For the text-containing cell, return its midpoint in (x, y) coordinate format. 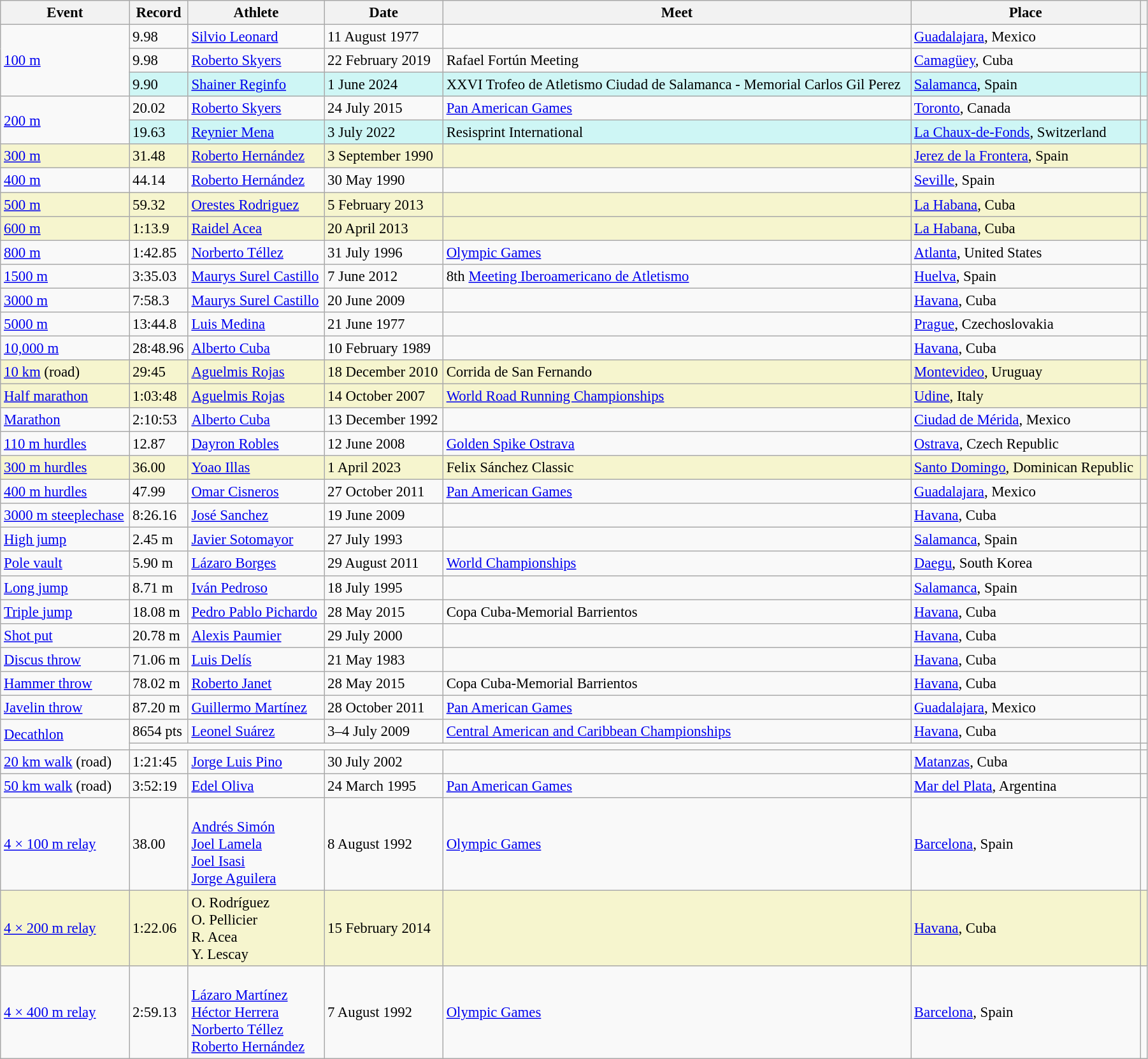
20.02 (159, 108)
Luis Delís (256, 659)
Mar del Plata, Argentina (1026, 786)
8.71 m (159, 587)
Alexis Paumier (256, 635)
Prague, Czechoslovakia (1026, 324)
O. RodríguezO. PellicierR. AceaY. Lescay (256, 929)
La Chaux-de-Fonds, Switzerland (1026, 133)
12.87 (159, 444)
World Championships (677, 564)
Ciudad de Mérida, Mexico (1026, 420)
High jump (65, 540)
Raidel Acea (256, 228)
Seville, Spain (1026, 180)
2:10:53 (159, 420)
800 m (65, 252)
Ostrava, Czech Republic (1026, 444)
36.00 (159, 468)
Andrés SimónJoel LamelaJoel IsasiJorge Aguilera (256, 844)
4 × 200 m relay (65, 929)
30 May 1990 (384, 180)
59.32 (159, 205)
Luis Medina (256, 324)
31 July 1996 (384, 252)
Jerez de la Frontera, Spain (1026, 156)
Omar Cisneros (256, 492)
14 October 2007 (384, 396)
Half marathon (65, 396)
400 m hurdles (65, 492)
1500 m (65, 276)
Montevideo, Uruguay (1026, 372)
5.90 m (159, 564)
71.06 m (159, 659)
Javelin throw (65, 707)
8 August 1992 (384, 844)
4 × 400 m relay (65, 1012)
Matanzas, Cuba (1026, 762)
9.90 (159, 85)
300 m hurdles (65, 468)
27 October 2011 (384, 492)
18 December 2010 (384, 372)
Guillermo Martínez (256, 707)
Yoao Illas (256, 468)
47.99 (159, 492)
Long jump (65, 587)
38.00 (159, 844)
José Sanchez (256, 515)
Reynier Mena (256, 133)
Silvio Leonard (256, 37)
110 m hurdles (65, 444)
24 July 2015 (384, 108)
Central American and Caribbean Championships (677, 731)
19.63 (159, 133)
19 June 2009 (384, 515)
Date (384, 13)
XXVI Trofeo de Atletismo Ciudad de Salamanca - Memorial Carlos Gil Perez (677, 85)
Hammer throw (65, 684)
3 July 2022 (384, 133)
7:58.3 (159, 300)
5000 m (65, 324)
18 July 1995 (384, 587)
44.14 (159, 180)
13 December 1992 (384, 420)
Camagüey, Cuba (1026, 61)
Udine, Italy (1026, 396)
1:42.85 (159, 252)
30 July 2002 (384, 762)
Leonel Suárez (256, 731)
Edel Oliva (256, 786)
87.20 m (159, 707)
15 February 2014 (384, 929)
Toronto, Canada (1026, 108)
1 June 2024 (384, 85)
1 April 2023 (384, 468)
4 × 100 m relay (65, 844)
7 June 2012 (384, 276)
Rafael Fortún Meeting (677, 61)
21 June 1977 (384, 324)
Discus throw (65, 659)
Event (65, 13)
3:52:19 (159, 786)
Atlanta, United States (1026, 252)
Pedro Pablo Pichardo (256, 612)
13:44.8 (159, 324)
200 m (65, 120)
500 m (65, 205)
Jorge Luis Pino (256, 762)
Daegu, South Korea (1026, 564)
3–4 July 2009 (384, 731)
12 June 2008 (384, 444)
11 August 1977 (384, 37)
World Road Running Championships (677, 396)
Record (159, 13)
Lázaro Borges (256, 564)
Place (1026, 13)
29 August 2011 (384, 564)
7 August 1992 (384, 1012)
20 April 2013 (384, 228)
8:26.16 (159, 515)
Decathlon (65, 735)
Huelva, Spain (1026, 276)
Dayron Robles (256, 444)
28 October 2011 (384, 707)
18.08 m (159, 612)
1:13.9 (159, 228)
8th Meeting Iberoamericano de Atletismo (677, 276)
22 February 2019 (384, 61)
400 m (65, 180)
Pole vault (65, 564)
2:59.13 (159, 1012)
Santo Domingo, Dominican Republic (1026, 468)
10,000 m (65, 348)
3000 m steeplechase (65, 515)
78.02 m (159, 684)
28:48.96 (159, 348)
29:45 (159, 372)
1:21:45 (159, 762)
21 May 1983 (384, 659)
3:35.03 (159, 276)
20 June 2009 (384, 300)
Marathon (65, 420)
Golden Spike Ostrava (677, 444)
3000 m (65, 300)
Javier Sotomayor (256, 540)
Shot put (65, 635)
5 February 2013 (384, 205)
Corrida de San Fernando (677, 372)
Roberto Janet (256, 684)
27 July 1993 (384, 540)
Athlete (256, 13)
24 March 1995 (384, 786)
Lázaro MartínezHéctor HerreraNorberto TéllezRoberto Hernández (256, 1012)
1:22.06 (159, 929)
2.45 m (159, 540)
Orestes Rodriguez (256, 205)
10 February 1989 (384, 348)
29 July 2000 (384, 635)
100 m (65, 61)
Shainer Reginfo (256, 85)
1:03:48 (159, 396)
Iván Pedroso (256, 587)
10 km (road) (65, 372)
50 km walk (road) (65, 786)
Triple jump (65, 612)
600 m (65, 228)
Resisprint International (677, 133)
20.78 m (159, 635)
20 km walk (road) (65, 762)
3 September 1990 (384, 156)
Meet (677, 13)
8654 pts (159, 731)
Felix Sánchez Classic (677, 468)
31.48 (159, 156)
Norberto Téllez (256, 252)
300 m (65, 156)
